For the text-containing cell, return its midpoint in [x, y] coordinate format. 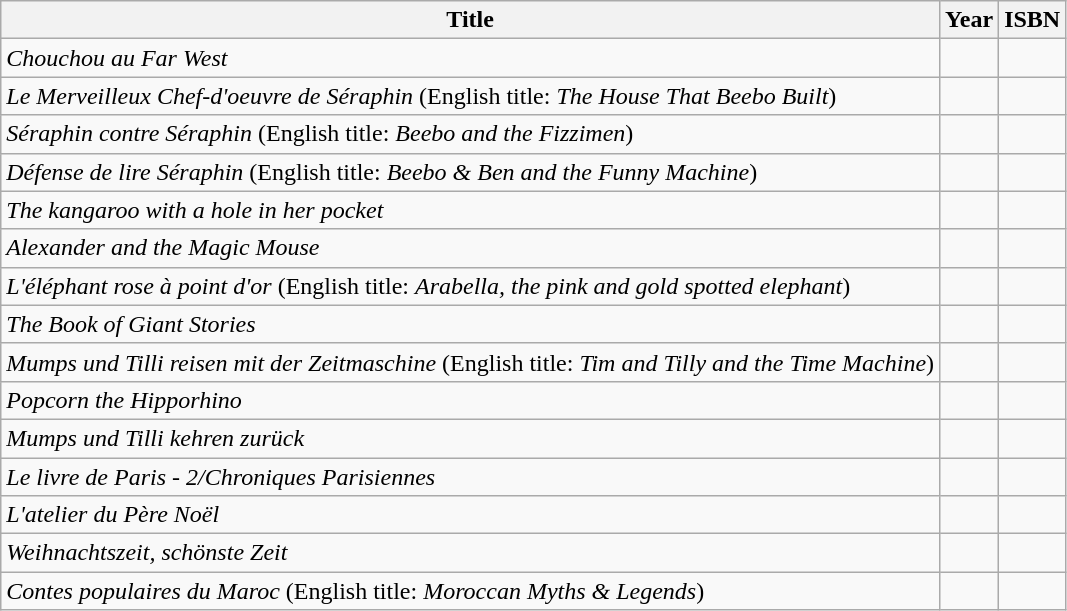
L'éléphant rose à point d'or (English title: Arabella, the pink and gold spotted elephant) [470, 286]
The kangaroo with a hole in her pocket [470, 210]
Mumps und Tilli kehren zurück [470, 438]
Popcorn the Hipporhino [470, 400]
Le livre de Paris - 2/Chroniques Parisiennes [470, 477]
Le Merveilleux Chef-d'oeuvre de Séraphin (English title: The House That Beebo Built) [470, 96]
Séraphin contre Séraphin (English title: Beebo and the Fizzimen) [470, 134]
Contes populaires du Maroc (English title: Moroccan Myths & Legends) [470, 591]
Mumps und Tilli reisen mit der Zeitmaschine (English title: Tim and Tilly and the Time Machine) [470, 362]
L'atelier du Père Noël [470, 515]
Title [470, 20]
Chouchou au Far West [470, 58]
Year [970, 20]
Weihnachtszeit, schönste Zeit [470, 553]
Alexander and the Magic Mouse [470, 248]
The Book of Giant Stories [470, 324]
ISBN [1032, 20]
Défense de lire Séraphin (English title: Beebo & Ben and the Funny Machine) [470, 172]
